Scan for the cell matching the given text and deliver its [x, y] coordinate at center. 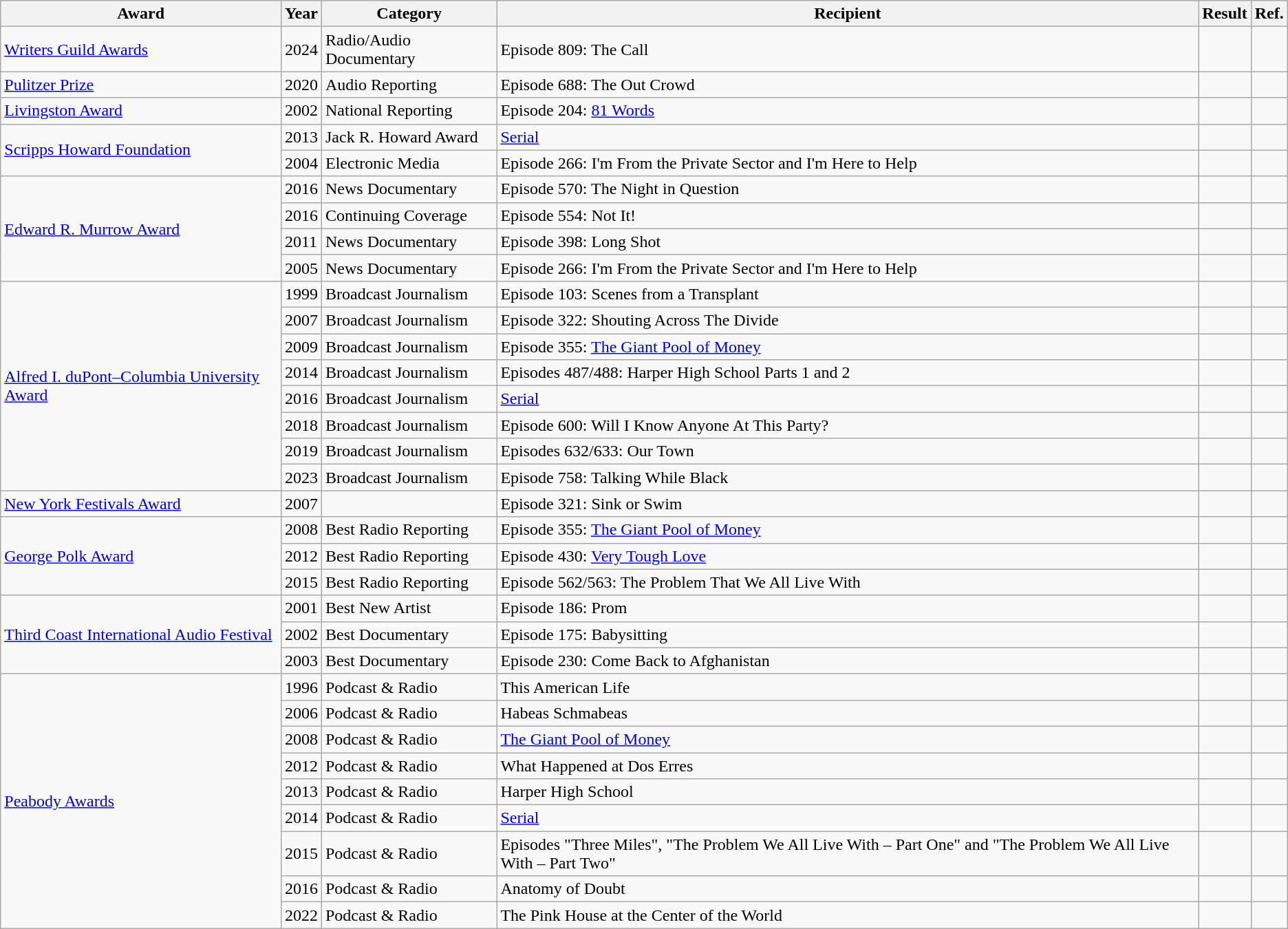
2011 [301, 242]
1996 [301, 687]
Episode 600: Will I Know Anyone At This Party? [848, 425]
Alfred I. duPont–Columbia University Award [141, 385]
New York Festivals Award [141, 504]
Episodes 632/633: Our Town [848, 451]
Episode 554: Not It! [848, 215]
Writers Guild Awards [141, 50]
Episode 103: Scenes from a Transplant [848, 294]
Jack R. Howard Award [409, 137]
National Reporting [409, 111]
Episode 570: The Night in Question [848, 189]
The Pink House at the Center of the World [848, 915]
Episode 809: The Call [848, 50]
Pulitzer Prize [141, 85]
Result [1225, 14]
2003 [301, 661]
The Giant Pool of Money [848, 739]
Episodes 487/488: Harper High School Parts 1 and 2 [848, 373]
Episode 688: The Out Crowd [848, 85]
What Happened at Dos Erres [848, 766]
2001 [301, 608]
Episode 175: Babysitting [848, 634]
1999 [301, 294]
Episode 758: Talking While Black [848, 478]
Episode 321: Sink or Swim [848, 504]
Episode 230: Come Back to Afghanistan [848, 661]
2009 [301, 346]
2018 [301, 425]
Episode 398: Long Shot [848, 242]
2005 [301, 268]
Episode 322: Shouting Across The Divide [848, 320]
George Polk Award [141, 556]
2019 [301, 451]
Radio/Audio Documentary [409, 50]
2023 [301, 478]
Electronic Media [409, 163]
Anatomy of Doubt [848, 889]
Continuing Coverage [409, 215]
Year [301, 14]
Audio Reporting [409, 85]
Third Coast International Audio Festival [141, 634]
Episodes "Three Miles", "The Problem We All Live With – Part One" and "The Problem We All Live With – Part Two" [848, 853]
Episode 204: 81 Words [848, 111]
Episode 430: Very Tough Love [848, 556]
2024 [301, 50]
2020 [301, 85]
Livingston Award [141, 111]
Recipient [848, 14]
Episode 562/563: The Problem That We All Live With [848, 582]
Scripps Howard Foundation [141, 150]
Peabody Awards [141, 801]
Ref. [1269, 14]
Award [141, 14]
2006 [301, 713]
2022 [301, 915]
This American Life [848, 687]
Episode 186: Prom [848, 608]
Edward R. Murrow Award [141, 228]
Best New Artist [409, 608]
Harper High School [848, 792]
Category [409, 14]
2004 [301, 163]
Habeas Schmabeas [848, 713]
